Locate the cell with the specified text and output its [x, y] center coordinate. 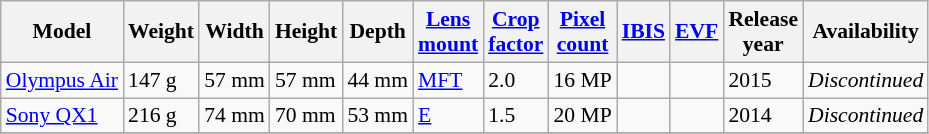
E [448, 116]
EVF [696, 32]
2015 [763, 80]
1.5 [516, 116]
44 mm [378, 80]
53 mm [378, 116]
20 MP [582, 116]
Cropfactor [516, 32]
Releaseyear [763, 32]
2.0 [516, 80]
2014 [763, 116]
Olympus Air [62, 80]
Pixelcount [582, 32]
70 mm [306, 116]
IBIS [644, 32]
Height [306, 32]
Weight [161, 32]
74 mm [234, 116]
Model [62, 32]
Availability [866, 32]
Sony QX1 [62, 116]
Width [234, 32]
MFT [448, 80]
Lensmount [448, 32]
147 g [161, 80]
Depth [378, 32]
16 MP [582, 80]
216 g [161, 116]
